Find where the given text appears and provide that cell's center as (x, y) coordinate. 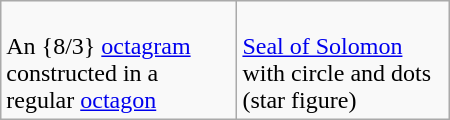
An {8/3} octagram constructed in a regular octagon (119, 60)
Seal of Solomon with circle and dots (star figure) (343, 60)
